For the text-containing cell, return its midpoint in (x, y) coordinate format. 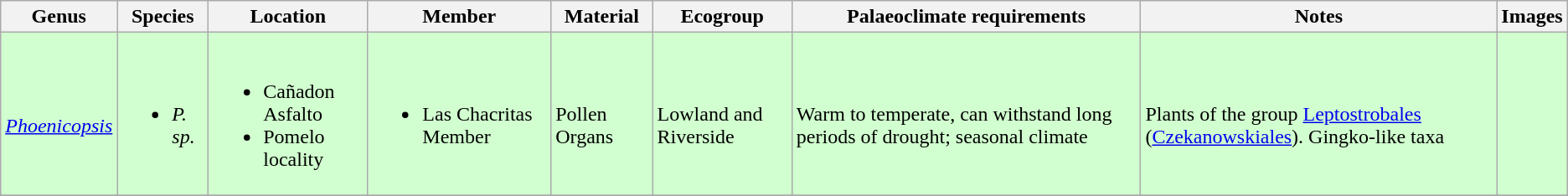
Notes (1318, 17)
Warm to temperate, can withstand long periods of drought; seasonal climate (967, 114)
Las Chacritas Member (459, 114)
Ecogroup (722, 17)
Cañadon AsfaltoPomelo locality (288, 114)
Material (601, 17)
Palaeoclimate requirements (967, 17)
Location (288, 17)
Images (1532, 17)
Phoenicopsis (59, 114)
Genus (59, 17)
P. sp. (162, 114)
Member (459, 17)
Plants of the group Leptostrobales (Czekanowskiales). Gingko-like taxa (1318, 114)
Pollen Organs (601, 114)
Species (162, 17)
Lowland and Riverside (722, 114)
